Extract the [X, Y] coordinate from the center of the cell holding the provided text.  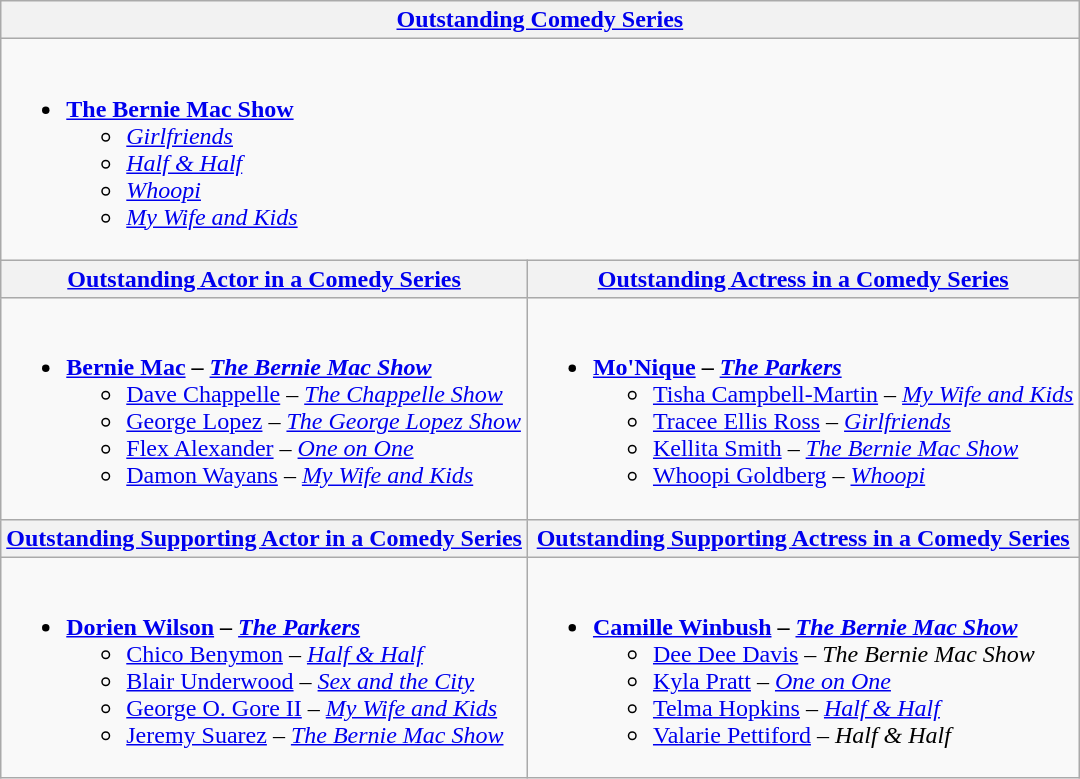
Outstanding Supporting Actor in a Comedy Series [264, 538]
Outstanding Actress in a Comedy Series [803, 279]
Outstanding Supporting Actress in a Comedy Series [803, 538]
Outstanding Actor in a Comedy Series [264, 279]
Outstanding Comedy Series [540, 20]
The Bernie Mac Show Girlfriends Half & Half WhoopiMy Wife and Kids [540, 150]
